Scan for the cell matching the given text and deliver its [X, Y] coordinate at center. 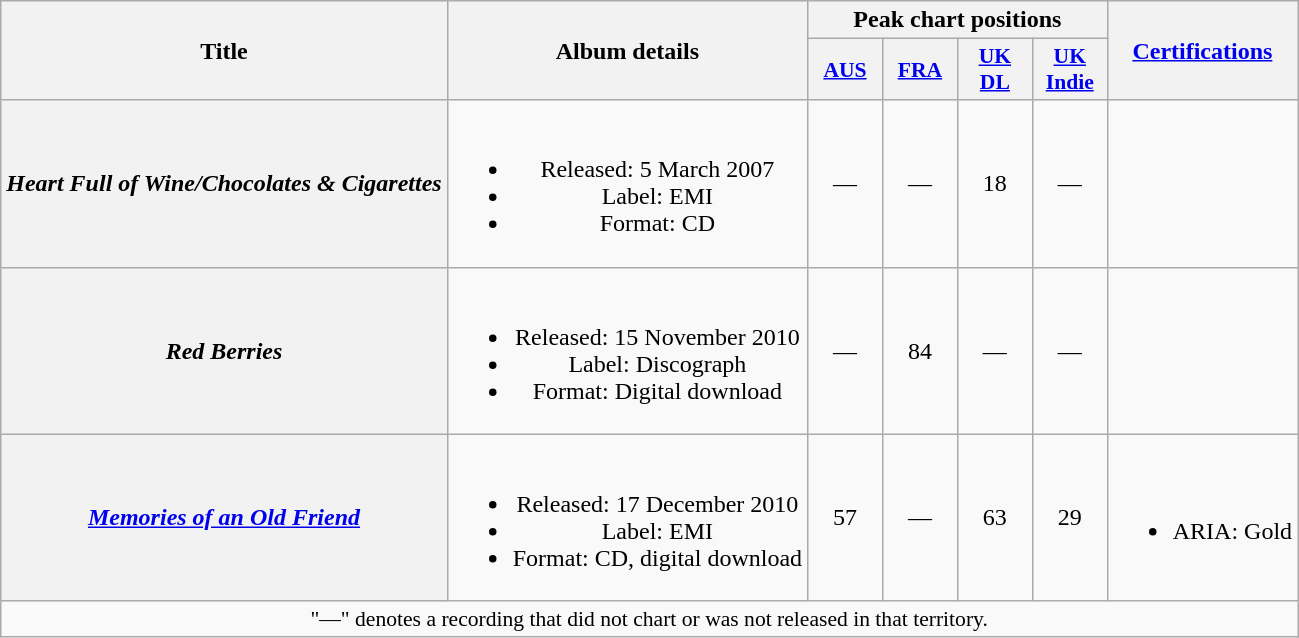
Released: 5 March 2007Label: EMIFormat: CD [627, 184]
ARIA: Gold [1202, 518]
Heart Full of Wine/Chocolates & Cigarettes [224, 184]
Red Berries [224, 350]
UKIndie [1070, 70]
Peak chart positions [958, 20]
UKDL [994, 70]
Released: 15 November 2010Label: DiscographFormat: Digital download [627, 350]
29 [1070, 518]
18 [994, 184]
"—" denotes a recording that did not chart or was not released in that territory. [650, 619]
84 [920, 350]
Memories of an Old Friend [224, 518]
Title [224, 50]
FRA [920, 70]
Certifications [1202, 50]
63 [994, 518]
57 [846, 518]
AUS [846, 70]
Released: 17 December 2010Label: EMIFormat: CD, digital download [627, 518]
Album details [627, 50]
